Output the (X, Y) coordinate of the center of the cell containing the given text.  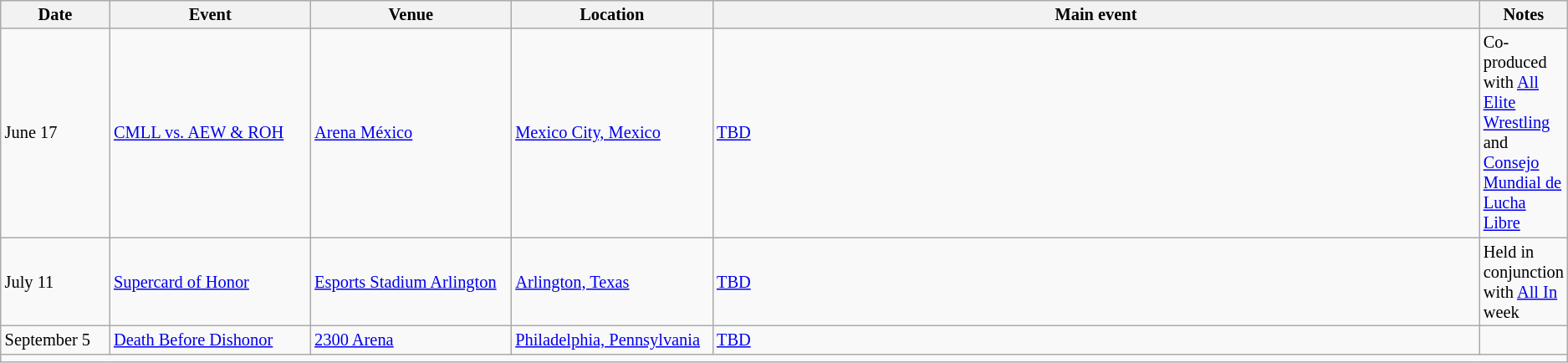
September 5 (55, 340)
Date (55, 14)
Location (612, 14)
Arena México (411, 133)
Event (210, 14)
Held in conjunction with All In week (1524, 282)
Death Before Dishonor (210, 340)
June 17 (55, 133)
Arlington, Texas (612, 282)
Venue (411, 14)
Co-produced with All Elite Wrestling and Consejo Mundial de Lucha Libre (1524, 133)
Main event (1096, 14)
Esports Stadium Arlington (411, 282)
Philadelphia, Pennsylvania (612, 340)
Mexico City, Mexico (612, 133)
Notes (1524, 14)
2300 Arena (411, 340)
CMLL vs. AEW & ROH (210, 133)
Supercard of Honor (210, 282)
July 11 (55, 282)
